Detect which cell encompasses the target text, then output its [X, Y] center coordinate. 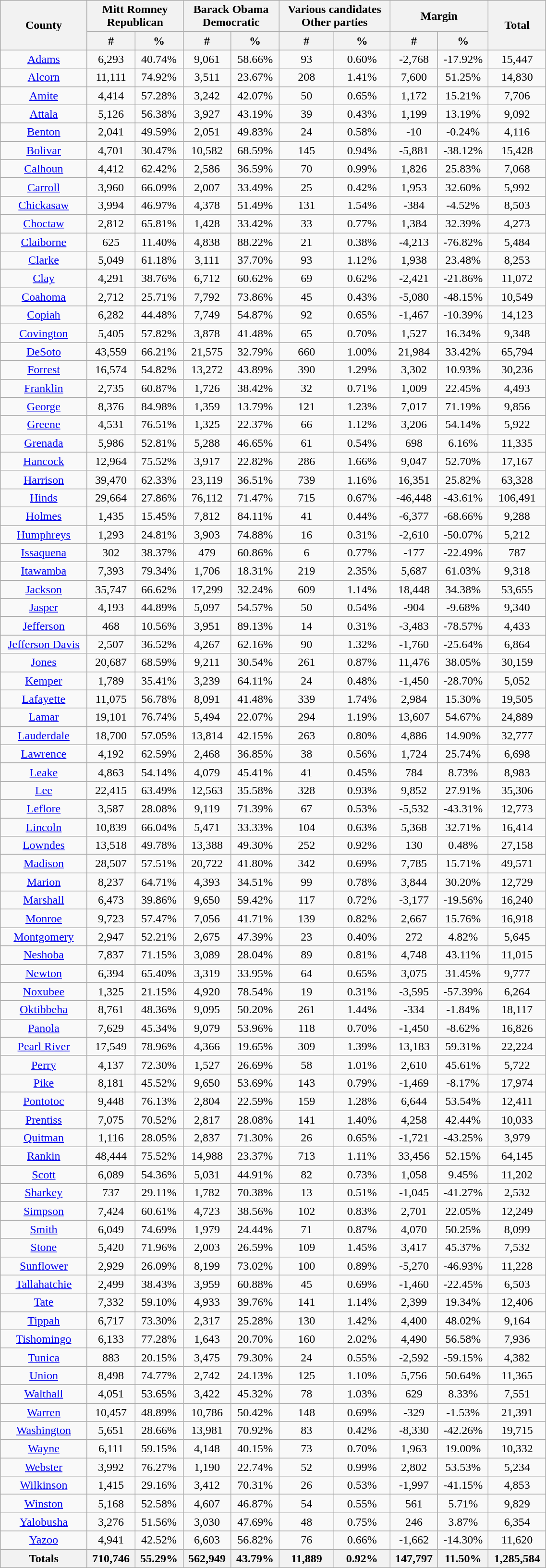
5,722 [517, 1065]
9,119 [207, 808]
784 [414, 772]
219 [306, 571]
-2,592 [414, 1357]
Jefferson Davis [44, 644]
11,202 [517, 1175]
-904 [414, 608]
16,918 [517, 919]
11,365 [517, 1375]
4,382 [517, 1357]
6,354 [517, 1522]
1,826 [414, 169]
1.01% [362, 1065]
0.93% [362, 790]
5,494 [207, 717]
76.51% [159, 425]
8,503 [517, 205]
49.59% [159, 132]
60.87% [159, 388]
71.96% [159, 1248]
65 [306, 333]
6,603 [207, 1540]
3,417 [414, 1248]
1.74% [362, 699]
4,531 [111, 425]
27.91% [463, 790]
1,058 [414, 1175]
59.42% [255, 900]
50.20% [255, 1010]
45.41% [255, 772]
28.66% [159, 1431]
60.61% [159, 1211]
Smith [44, 1229]
30,159 [517, 662]
-46.93% [463, 1266]
7,629 [111, 1028]
2,586 [207, 169]
2,712 [111, 297]
0.89% [362, 1266]
0.40% [362, 937]
14 [306, 626]
30.47% [159, 150]
62.16% [255, 644]
71.15% [159, 955]
4,933 [207, 1302]
-3,483 [414, 626]
148 [306, 1412]
4,192 [111, 754]
Greene [44, 425]
5,168 [111, 1504]
64.11% [255, 681]
6,473 [111, 900]
-1,460 [414, 1284]
6,133 [111, 1339]
49.30% [255, 845]
8,498 [111, 1375]
13,814 [207, 735]
4,607 [207, 1504]
3,878 [207, 333]
4,414 [111, 96]
51.56% [159, 1522]
Lee [44, 790]
64,145 [517, 1156]
5.71% [463, 1504]
7,792 [207, 297]
Hinds [44, 498]
1,953 [414, 187]
Lauderdale [44, 735]
32.79% [255, 352]
17,974 [517, 1083]
Leflore [44, 808]
22.74% [255, 1467]
Walthall [44, 1394]
2,003 [207, 1248]
5,049 [111, 260]
44.48% [159, 315]
-76.82% [463, 242]
20,687 [111, 662]
104 [306, 827]
-10.39% [463, 315]
-10 [414, 132]
Quitman [44, 1138]
32.24% [255, 589]
Rankin [44, 1156]
-1,721 [414, 1138]
Tippah [44, 1321]
-177 [414, 553]
-1,997 [414, 1485]
8.33% [463, 1394]
11,335 [517, 443]
51.25% [463, 77]
2,742 [207, 1375]
Warren [44, 1412]
7,424 [111, 1211]
739 [306, 479]
16.34% [463, 333]
14,830 [517, 77]
Stone [44, 1248]
28.05% [159, 1138]
Lawrence [44, 754]
1,979 [207, 1229]
11,889 [306, 1558]
39.76% [255, 1302]
78.96% [159, 1046]
54.82% [159, 370]
24.81% [159, 535]
160 [306, 1339]
84.98% [159, 406]
30.20% [463, 882]
0.60% [362, 59]
Lowndes [44, 845]
1.29% [362, 370]
0.94% [362, 150]
11,015 [517, 955]
32.39% [463, 223]
9,164 [517, 1321]
10,549 [517, 297]
24.13% [255, 1375]
1.44% [362, 1010]
43.19% [255, 114]
787 [517, 553]
Jackson [44, 589]
715 [306, 498]
53,655 [517, 589]
29,664 [111, 498]
42.15% [255, 735]
57.28% [159, 96]
42.44% [463, 1120]
10,332 [517, 1449]
6.16% [463, 443]
38.76% [159, 279]
Humphreys [44, 535]
Noxubee [44, 992]
52.15% [463, 1156]
4,886 [414, 735]
19.65% [255, 1046]
58 [306, 1065]
Webster [44, 1467]
62.33% [159, 479]
56.38% [159, 114]
5,052 [517, 681]
35.58% [255, 790]
-57.39% [463, 992]
9,852 [414, 790]
1,435 [111, 516]
73.86% [255, 297]
47.69% [255, 1522]
59.10% [159, 1302]
29.16% [159, 1485]
8.73% [463, 772]
118 [306, 1028]
88.22% [255, 242]
-5,532 [414, 808]
562,949 [207, 1558]
10,786 [207, 1412]
6,717 [111, 1321]
2,041 [111, 132]
15.21% [463, 96]
49.78% [159, 845]
7,812 [207, 516]
Clay [44, 279]
13.79% [255, 406]
7,332 [111, 1302]
90 [306, 644]
89.13% [255, 626]
76.13% [159, 1101]
0.66% [362, 1540]
Forrest [44, 370]
1.28% [362, 1101]
37.70% [255, 260]
7,551 [517, 1394]
-2,421 [414, 279]
Calhoun [44, 169]
4,070 [414, 1229]
Harrison [44, 479]
1,293 [111, 535]
36.85% [255, 754]
11.50% [463, 1558]
16,574 [111, 370]
20.70% [255, 1339]
53.65% [159, 1394]
468 [111, 626]
40.15% [255, 1449]
76.74% [159, 717]
Margin [439, 16]
20,722 [207, 864]
Issaquena [44, 553]
Perry [44, 1065]
73.02% [255, 1266]
33 [306, 223]
Pike [44, 1083]
63.49% [159, 790]
39,470 [111, 479]
27.86% [159, 498]
92 [306, 315]
0.80% [362, 735]
-41.15% [463, 1485]
-3,595 [414, 992]
12,964 [111, 461]
9,092 [517, 114]
-8.17% [463, 1083]
1,359 [207, 406]
6,089 [111, 1175]
3,089 [207, 955]
0.67% [362, 498]
1.00% [362, 352]
25.71% [159, 297]
55.29% [159, 1558]
19,101 [111, 717]
34.51% [255, 882]
22.45% [463, 388]
302 [111, 553]
35,747 [111, 589]
Lafayette [44, 699]
23.48% [463, 260]
10.93% [463, 370]
4.82% [463, 937]
1,643 [207, 1339]
4,853 [517, 1485]
294 [306, 717]
Grenada [44, 443]
21,984 [414, 352]
48 [306, 1522]
1,384 [414, 223]
479 [207, 553]
Jones [44, 662]
1.19% [362, 717]
58.66% [255, 59]
0.63% [362, 827]
27,158 [517, 845]
5,922 [517, 425]
5,992 [517, 187]
67 [306, 808]
64.71% [159, 882]
Sunflower [44, 1266]
1,172 [414, 96]
109 [306, 1248]
52.21% [159, 937]
61 [306, 443]
1,938 [414, 260]
3,511 [207, 77]
-8,330 [414, 1431]
56.58% [463, 1339]
1,963 [414, 1449]
32.60% [463, 187]
33.95% [255, 973]
2,399 [414, 1302]
Pearl River [44, 1046]
3,276 [111, 1522]
-5,881 [414, 150]
13.19% [463, 114]
52.81% [159, 443]
Bolivar [44, 150]
0.79% [362, 1083]
12,249 [517, 1211]
43.89% [255, 370]
4,490 [414, 1339]
7,936 [517, 1339]
57.51% [159, 864]
48.02% [463, 1321]
43.11% [463, 955]
4,748 [414, 955]
63,328 [517, 479]
9,856 [517, 406]
6,111 [111, 1449]
131 [306, 205]
-329 [414, 1412]
Wilkinson [44, 1485]
2,947 [111, 937]
0.71% [362, 388]
19.34% [463, 1302]
8,237 [111, 882]
2,499 [111, 1284]
5,645 [517, 937]
George [44, 406]
22.82% [255, 461]
2,468 [207, 754]
3,111 [207, 260]
0.56% [362, 754]
-22.49% [463, 553]
66 [306, 425]
41.71% [255, 919]
390 [306, 370]
9,061 [207, 59]
Simpson [44, 1211]
-1,760 [414, 644]
17,549 [111, 1046]
0.83% [362, 1211]
8,983 [517, 772]
County [44, 25]
54.87% [255, 315]
3,319 [207, 973]
2,675 [207, 937]
53.69% [255, 1083]
25.83% [463, 169]
9,348 [517, 333]
61.03% [463, 571]
7,068 [517, 169]
50.25% [463, 1229]
57.05% [159, 735]
102 [306, 1211]
59.15% [159, 1449]
737 [111, 1193]
4,148 [207, 1449]
23 [306, 937]
4,137 [111, 1065]
38.37% [159, 553]
Franklin [44, 388]
2,701 [414, 1211]
-384 [414, 205]
33,456 [414, 1156]
7,837 [111, 955]
13,518 [111, 845]
11,111 [111, 77]
1.39% [362, 1046]
8,181 [111, 1083]
Scott [44, 1175]
Yazoo [44, 1540]
-1,469 [414, 1083]
0.58% [362, 132]
23.37% [255, 1156]
145 [306, 150]
117 [306, 900]
3,951 [207, 626]
69 [306, 279]
Coahoma [44, 297]
83 [306, 1431]
883 [111, 1357]
252 [306, 845]
339 [306, 699]
72.30% [159, 1065]
Newton [44, 973]
4,258 [414, 1120]
0.82% [362, 919]
6,712 [207, 279]
2.02% [362, 1339]
6,264 [517, 992]
-22.45% [463, 1284]
4,273 [517, 223]
2,837 [207, 1138]
139 [306, 919]
2,051 [207, 132]
2,507 [111, 644]
13,607 [414, 717]
4,493 [517, 388]
1.42% [362, 1321]
25 [306, 187]
Total [517, 25]
3,242 [207, 96]
2,007 [207, 187]
79.30% [255, 1357]
0.62% [362, 279]
9,777 [517, 973]
5,420 [111, 1248]
40.74% [159, 59]
21,575 [207, 352]
74.77% [159, 1375]
7,749 [207, 315]
26.59% [255, 1248]
56.82% [255, 1540]
12,729 [517, 882]
0.44% [362, 516]
Marshall [44, 900]
30,236 [517, 370]
36.51% [255, 479]
309 [306, 1046]
57.47% [159, 919]
-1,662 [414, 1540]
1,199 [414, 114]
Copiah [44, 315]
1.23% [362, 406]
22.07% [255, 717]
1,706 [207, 571]
22,224 [517, 1046]
Tishomingo [44, 1339]
-5,080 [414, 297]
73 [306, 1449]
51.49% [255, 205]
42.52% [159, 1540]
25.82% [463, 479]
3,302 [414, 370]
15,428 [517, 150]
57.82% [159, 333]
70.31% [255, 1485]
-5,270 [414, 1266]
5,368 [414, 827]
629 [414, 1394]
Benton [44, 132]
38.43% [159, 1284]
3,960 [111, 187]
24.44% [255, 1229]
3,979 [517, 1138]
3,422 [207, 1394]
Monroe [44, 919]
Hancock [44, 461]
70.38% [255, 1193]
2,735 [111, 388]
625 [111, 242]
78.54% [255, 992]
11,476 [414, 662]
Amite [44, 96]
208 [306, 77]
99 [306, 882]
3,903 [207, 535]
3,994 [111, 205]
23.67% [255, 77]
Prentiss [44, 1120]
713 [306, 1156]
246 [414, 1522]
41.80% [255, 864]
14,988 [207, 1156]
Oktibbeha [44, 1010]
19 [306, 992]
74.92% [159, 77]
33.33% [255, 827]
19,715 [517, 1431]
9.45% [463, 1175]
7,056 [207, 919]
15.71% [463, 864]
660 [306, 352]
1.41% [362, 77]
42.07% [255, 96]
36.59% [255, 169]
50.64% [463, 1375]
50.42% [255, 1412]
342 [306, 864]
Holmes [44, 516]
53.54% [463, 1101]
62.42% [159, 169]
24,889 [517, 717]
35.41% [159, 681]
4,116 [517, 132]
15.30% [463, 699]
Panola [44, 1028]
14.90% [463, 735]
13,183 [414, 1046]
7,017 [414, 406]
-1,467 [414, 315]
-43.61% [463, 498]
30.54% [255, 662]
-28.70% [463, 681]
4,378 [207, 205]
65.81% [159, 223]
3.87% [463, 1522]
76 [306, 1540]
5,651 [111, 1431]
Clarke [44, 260]
45.61% [463, 1065]
3,992 [111, 1467]
60.62% [255, 279]
2,817 [207, 1120]
44.89% [159, 608]
17,299 [207, 589]
286 [306, 461]
1,116 [111, 1138]
21 [306, 242]
Lamar [44, 717]
Marion [44, 882]
22.37% [255, 425]
-25.64% [463, 644]
65.40% [159, 973]
-41.27% [463, 1193]
54 [306, 1504]
11,075 [111, 699]
328 [306, 790]
147,797 [414, 1558]
64 [306, 973]
5,471 [207, 827]
13,388 [207, 845]
15.45% [159, 516]
5,405 [111, 333]
78 [306, 1394]
9,448 [111, 1101]
70 [306, 169]
15,447 [517, 59]
3,075 [414, 973]
1.03% [362, 1394]
43.79% [255, 1558]
4,267 [207, 644]
1.54% [362, 205]
70.92% [255, 1431]
2.35% [362, 571]
3,206 [414, 425]
38.42% [255, 388]
71.47% [255, 498]
54.57% [255, 608]
3,412 [207, 1485]
0.75% [362, 1522]
21,391 [517, 1412]
5,234 [517, 1467]
14,123 [517, 315]
79.34% [159, 571]
17,167 [517, 461]
8,099 [517, 1229]
43,559 [111, 352]
7,532 [517, 1248]
3,239 [207, 681]
710,746 [111, 1558]
8,253 [517, 260]
-48.15% [463, 297]
10,839 [111, 827]
18,448 [414, 589]
-6,377 [414, 516]
7,600 [414, 77]
7,785 [414, 864]
3,959 [207, 1284]
66.09% [159, 187]
70.52% [159, 1120]
1,789 [111, 681]
16,414 [517, 827]
13 [306, 1193]
19.00% [463, 1449]
Choctaw [44, 223]
-78.57% [463, 626]
1,428 [207, 223]
1,009 [414, 388]
-1.84% [463, 1010]
4,701 [111, 150]
9,047 [414, 461]
263 [306, 735]
6,503 [517, 1284]
-43.31% [463, 808]
-4,213 [414, 242]
9,829 [517, 1504]
18.31% [255, 571]
28,507 [111, 864]
2,610 [414, 1065]
Winston [44, 1504]
46.87% [255, 1504]
Leake [44, 772]
2,532 [517, 1193]
Pontotoc [44, 1101]
12,406 [517, 1302]
22,415 [111, 790]
-2,768 [414, 59]
-42.26% [463, 1431]
39.86% [159, 900]
77.28% [159, 1339]
7,706 [517, 96]
54.36% [159, 1175]
10,033 [517, 1120]
2,667 [414, 919]
3,917 [207, 461]
2,802 [414, 1467]
9,723 [111, 919]
66.62% [159, 589]
31.45% [463, 973]
5,986 [111, 443]
Washington [44, 1431]
25.74% [463, 754]
52.58% [159, 1504]
1,726 [207, 388]
125 [306, 1375]
35,306 [517, 790]
12,563 [207, 790]
Attala [44, 114]
61.18% [159, 260]
4,400 [414, 1321]
45.32% [255, 1394]
22.05% [463, 1211]
45.34% [159, 1028]
5,756 [414, 1375]
46.65% [255, 443]
8,376 [111, 406]
609 [306, 589]
38.56% [255, 1211]
5,097 [207, 608]
4,291 [111, 279]
76,112 [207, 498]
Kemper [44, 681]
-50.07% [463, 535]
48.36% [159, 1010]
39 [306, 114]
38 [306, 754]
20.15% [159, 1357]
49.83% [255, 132]
38.05% [463, 662]
3,927 [207, 114]
2,929 [111, 1266]
698 [414, 443]
73.30% [159, 1321]
33.49% [255, 187]
44.91% [255, 1175]
-43.25% [463, 1138]
49,571 [517, 864]
48.89% [159, 1412]
3,587 [111, 808]
25.28% [255, 1321]
2,804 [207, 1101]
Various candidatesOther parties [334, 16]
5,288 [207, 443]
12,411 [517, 1101]
32.71% [463, 827]
32,777 [517, 735]
1,782 [207, 1193]
8,091 [207, 699]
5,687 [414, 571]
Claiborne [44, 242]
2,317 [207, 1321]
Tallahatchie [44, 1284]
Tunica [44, 1357]
-68.66% [463, 516]
DeSoto [44, 352]
0.72% [362, 900]
74.88% [255, 535]
-334 [414, 1010]
Wayne [44, 1449]
0.38% [362, 242]
59.31% [463, 1046]
-1.53% [463, 1412]
0.45% [362, 772]
28.04% [255, 955]
84.11% [255, 516]
74.69% [159, 1229]
561 [414, 1504]
-9.68% [463, 608]
0.78% [362, 882]
16,351 [414, 479]
15.76% [463, 919]
4,412 [111, 169]
8,761 [111, 1010]
12,773 [517, 808]
143 [306, 1083]
82 [306, 1175]
36.52% [159, 644]
2,812 [111, 223]
-0.24% [463, 132]
Madison [44, 864]
1.16% [362, 479]
7,075 [111, 1120]
-14.30% [463, 1540]
100 [306, 1266]
Tate [44, 1302]
Sharkey [44, 1193]
52.70% [463, 461]
23,119 [207, 479]
4,433 [517, 626]
16,240 [517, 900]
Carroll [44, 187]
60.86% [255, 553]
10,457 [111, 1412]
6,644 [414, 1101]
1,415 [111, 1485]
16,826 [517, 1028]
21.15% [159, 992]
9,318 [517, 571]
1,285,584 [517, 1558]
9,095 [207, 1010]
13,272 [207, 370]
45.37% [463, 1248]
-3,177 [414, 900]
Covington [44, 333]
9,340 [517, 608]
6,282 [111, 315]
65,794 [517, 352]
13,981 [207, 1431]
5,484 [517, 242]
11,620 [517, 1540]
76.27% [159, 1467]
6,049 [111, 1229]
Neshoba [44, 955]
7,393 [111, 571]
66.04% [159, 827]
46.97% [159, 205]
-38.12% [463, 150]
Adams [44, 59]
71.19% [463, 406]
8,199 [207, 1266]
18,700 [111, 735]
29.11% [159, 1193]
Montgomery [44, 937]
2,984 [414, 699]
-4.52% [463, 205]
4,366 [207, 1046]
89 [306, 955]
18,117 [517, 1010]
6 [306, 553]
10.56% [159, 626]
-46,448 [414, 498]
9,288 [517, 516]
54.67% [463, 717]
66.21% [159, 352]
56.78% [159, 699]
6,394 [111, 973]
-2,610 [414, 535]
4,920 [207, 992]
1.10% [362, 1375]
-21.86% [463, 279]
52 [306, 1467]
32 [306, 388]
26.09% [159, 1266]
4,723 [207, 1211]
71.39% [255, 808]
Itawamba [44, 571]
Barack ObamaDemocratic [231, 16]
Totals [44, 1558]
4,863 [111, 772]
9,079 [207, 1028]
-19.56% [463, 900]
-1,045 [414, 1193]
26.69% [255, 1065]
Alcorn [44, 77]
4,941 [111, 1540]
5,031 [207, 1175]
9,211 [207, 662]
47.39% [255, 937]
6,293 [111, 59]
-17.92% [463, 59]
-8.62% [463, 1028]
3,844 [414, 882]
272 [414, 937]
4,393 [207, 882]
-59.15% [463, 1357]
22.59% [255, 1101]
1.45% [362, 1248]
11,228 [517, 1266]
71.30% [255, 1138]
Jasper [44, 608]
0.81% [362, 955]
1.40% [362, 1120]
53.96% [255, 1028]
1.32% [362, 644]
48,444 [111, 1156]
1,190 [207, 1467]
Mitt RomneyRepublican [135, 16]
6,698 [517, 754]
6,864 [517, 644]
5,126 [111, 114]
159 [306, 1101]
4,079 [207, 772]
19,505 [517, 699]
Jefferson [44, 626]
45.52% [159, 1083]
34.38% [463, 589]
5,212 [517, 535]
10,582 [207, 150]
11.40% [159, 242]
0.73% [362, 1175]
4,051 [111, 1394]
71 [306, 1229]
62.59% [159, 754]
Union [44, 1375]
11,072 [517, 279]
1,724 [414, 754]
Chickasaw [44, 205]
1.66% [362, 461]
3,475 [207, 1357]
121 [306, 406]
106,491 [517, 498]
16 [306, 535]
0.51% [362, 1193]
53.53% [463, 1467]
3,030 [207, 1522]
Lincoln [44, 827]
4,838 [207, 242]
4,193 [111, 608]
60.88% [255, 1284]
1.11% [362, 1156]
Yalobusha [44, 1522]
